Determine the [x, y] coordinate at the center of the cell enclosing the given text.  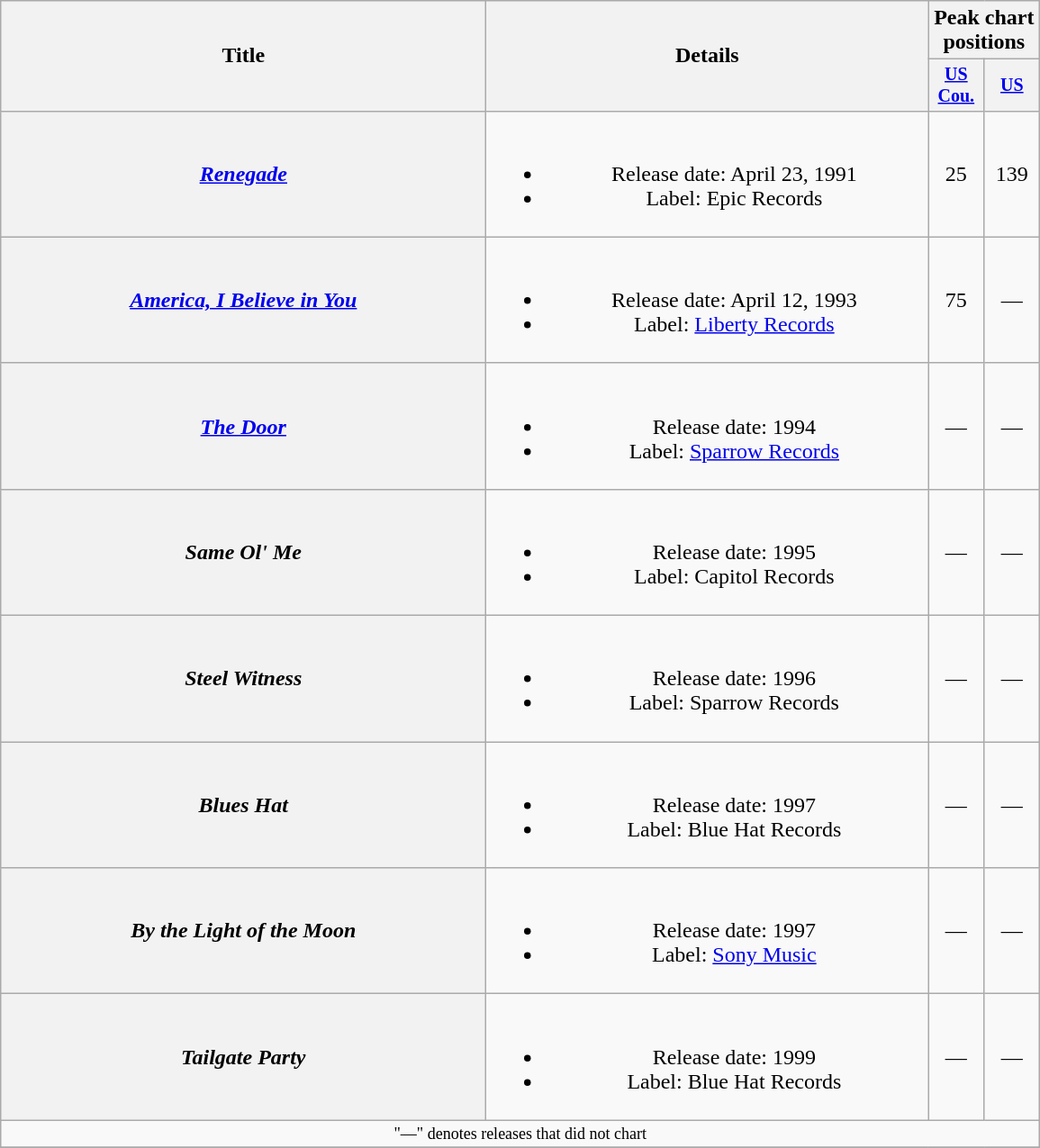
Peak chartpositions [984, 31]
America, I Believe in You [243, 300]
Release date: April 12, 1993Label: Liberty Records [708, 300]
US [1012, 85]
Release date: 1996Label: Sparrow Records [708, 679]
Steel Witness [243, 679]
Release date: April 23, 1991Label: Epic Records [708, 174]
Blues Hat [243, 805]
"—" denotes releases that did not chart [520, 1134]
Release date: 1997Label: Sony Music [708, 931]
Release date: 1997Label: Blue Hat Records [708, 805]
US Cou. [956, 85]
25 [956, 174]
75 [956, 300]
Release date: 1995Label: Capitol Records [708, 552]
Same Ol' Me [243, 552]
Release date: 1999Label: Blue Hat Records [708, 1057]
Release date: 1994Label: Sparrow Records [708, 426]
By the Light of the Moon [243, 931]
Details [708, 56]
Tailgate Party [243, 1057]
The Door [243, 426]
Title [243, 56]
Renegade [243, 174]
139 [1012, 174]
